Search for the cell housing the specified text and yield its (x, y) center coordinate. 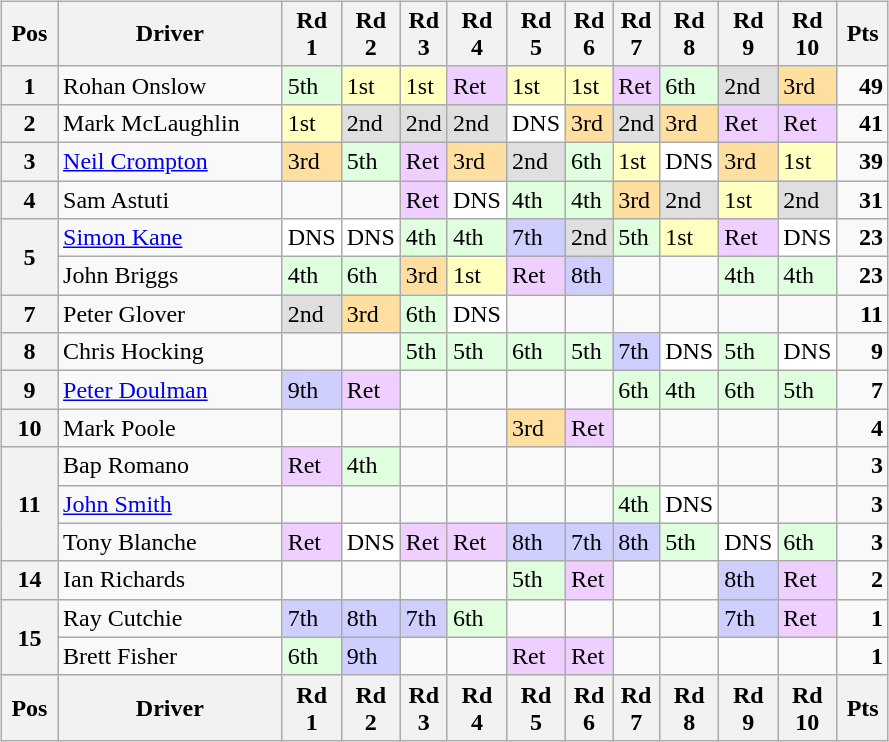
Simon Kane (170, 238)
31 (863, 199)
14 (29, 580)
49 (863, 85)
John Smith (170, 504)
5 (29, 257)
Sam Astuti (170, 199)
10 (29, 428)
Ian Richards (170, 580)
Peter Doulman (170, 390)
39 (863, 161)
John Briggs (170, 276)
Mark McLaughlin (170, 123)
41 (863, 123)
Mark Poole (170, 428)
8 (29, 352)
Brett Fisher (170, 656)
Ray Cutchie (170, 618)
Rohan Onslow (170, 85)
Tony Blanche (170, 542)
Bap Romano (170, 466)
Peter Glover (170, 314)
Neil Crompton (170, 161)
15 (29, 637)
Chris Hocking (170, 352)
